For the text-containing cell, return its midpoint in (X, Y) coordinate format. 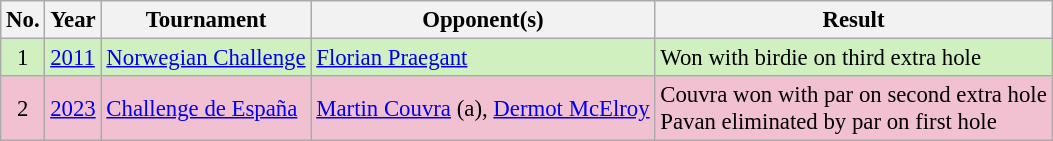
Result (854, 20)
Challenge de España (206, 108)
2011 (73, 58)
Opponent(s) (483, 20)
Norwegian Challenge (206, 58)
1 (23, 58)
Year (73, 20)
Florian Praegant (483, 58)
No. (23, 20)
Won with birdie on third extra hole (854, 58)
2023 (73, 108)
2 (23, 108)
Tournament (206, 20)
Couvra won with par on second extra holePavan eliminated by par on first hole (854, 108)
Martin Couvra (a), Dermot McElroy (483, 108)
